From the cell containing the given text, extract its center point as (x, y) coordinate. 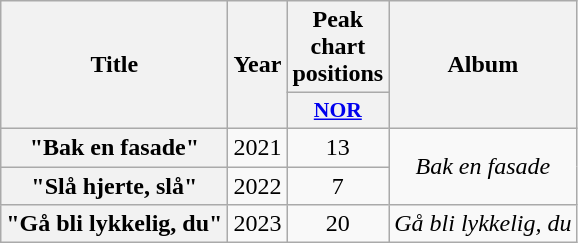
Year (258, 65)
Bak en fasade (483, 166)
7 (338, 185)
20 (338, 224)
NOR (338, 111)
13 (338, 147)
Album (483, 65)
Gå bli lykkelig, du (483, 224)
Peak chart positions (338, 47)
"Gå bli lykkelig, du" (114, 224)
2021 (258, 147)
2022 (258, 185)
Title (114, 65)
2023 (258, 224)
"Slå hjerte, slå" (114, 185)
"Bak en fasade" (114, 147)
